Provide the (x, y) coordinate of the cell's center where the given text is located.  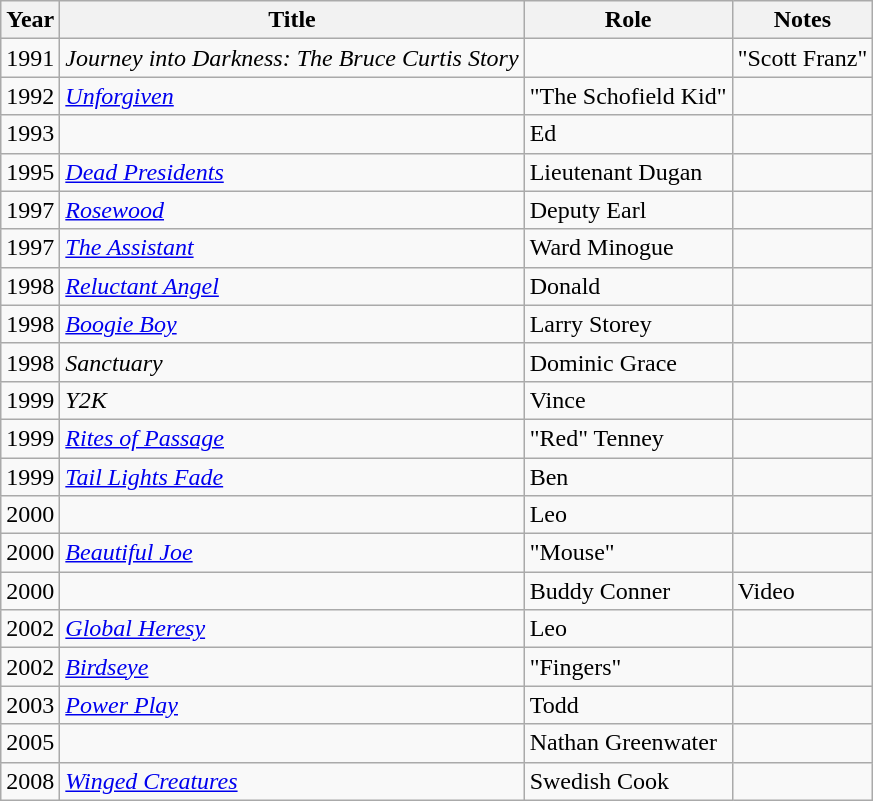
Role (628, 20)
Year (30, 20)
Rosewood (292, 210)
2005 (30, 743)
Boogie Boy (292, 324)
Ward Minogue (628, 248)
Video (802, 591)
1993 (30, 134)
Todd (628, 705)
2008 (30, 781)
Ed (628, 134)
Power Play (292, 705)
Tail Lights Fade (292, 477)
The Assistant (292, 248)
"Scott Franz" (802, 58)
1995 (30, 172)
Rites of Passage (292, 438)
"The Schofield Kid" (628, 96)
"Mouse" (628, 553)
Y2K (292, 400)
Dominic Grace (628, 362)
Global Heresy (292, 629)
Birdseye (292, 667)
Donald (628, 286)
Nathan Greenwater (628, 743)
Journey into Darkness: The Bruce Curtis Story (292, 58)
Title (292, 20)
1992 (30, 96)
Vince (628, 400)
Deputy Earl (628, 210)
2003 (30, 705)
1991 (30, 58)
"Fingers" (628, 667)
Sanctuary (292, 362)
Lieutenant Dugan (628, 172)
Larry Storey (628, 324)
Winged Creatures (292, 781)
Swedish Cook (628, 781)
Notes (802, 20)
Beautiful Joe (292, 553)
Reluctant Angel (292, 286)
"Red" Tenney (628, 438)
Dead Presidents (292, 172)
Buddy Conner (628, 591)
Unforgiven (292, 96)
Ben (628, 477)
